Identify which cell holds the provided text, then report its (X, Y) central coordinate. 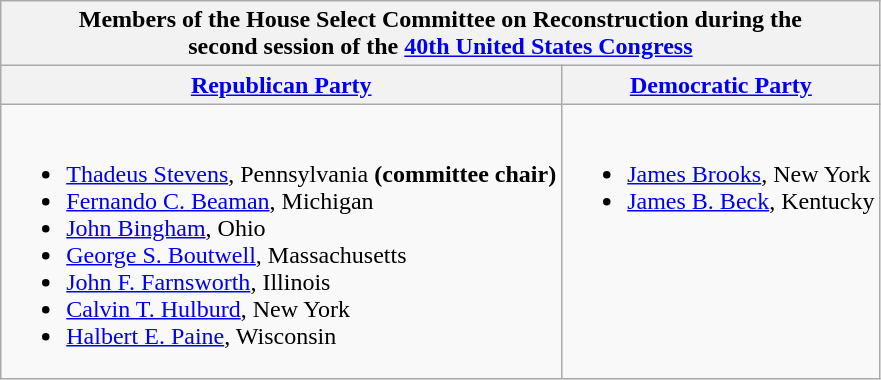
Republican Party (282, 85)
Democratic Party (721, 85)
Members of the House Select Committee on Reconstruction during thesecond session of the 40th United States Congress (440, 34)
James Brooks, New YorkJames B. Beck, Kentucky (721, 242)
